Return the (X, Y) coordinate for the center point of the cell that contains the specified text.  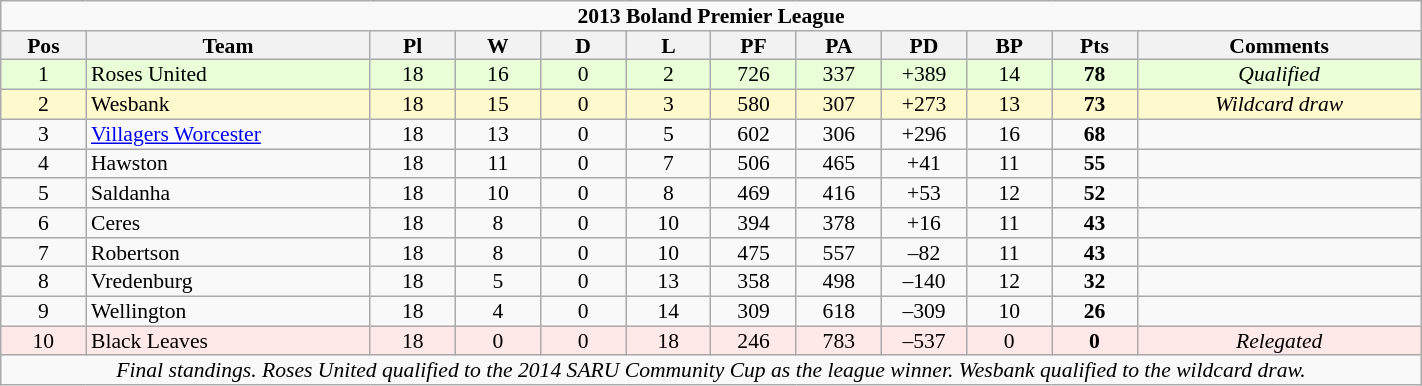
52 (1094, 193)
+53 (924, 193)
Team (228, 46)
465 (838, 164)
Robertson (228, 253)
Villagers Worcester (228, 134)
15 (498, 105)
Hawston (228, 164)
PD (924, 46)
W (498, 46)
32 (1094, 282)
307 (838, 105)
557 (838, 253)
+389 (924, 75)
+273 (924, 105)
498 (838, 282)
–82 (924, 253)
580 (754, 105)
PF (754, 46)
–140 (924, 282)
2013 Boland Premier League (711, 16)
Black Leaves (228, 341)
–537 (924, 341)
378 (838, 223)
618 (838, 312)
BP (1010, 46)
–309 (924, 312)
+41 (924, 164)
475 (754, 253)
306 (838, 134)
416 (838, 193)
Relegated (1279, 341)
6 (44, 223)
78 (1094, 75)
Qualified (1279, 75)
783 (838, 341)
+16 (924, 223)
Final standings. Roses United qualified to the 2014 SARU Community Cup as the league winner. Wesbank qualified to the wildcard draw. (711, 371)
Pl (412, 46)
Pos (44, 46)
9 (44, 312)
337 (838, 75)
Vredenburg (228, 282)
506 (754, 164)
358 (754, 282)
Pts (1094, 46)
Ceres (228, 223)
L (668, 46)
PA (838, 46)
469 (754, 193)
602 (754, 134)
Wesbank (228, 105)
D (584, 46)
309 (754, 312)
Wildcard draw (1279, 105)
394 (754, 223)
Comments (1279, 46)
+296 (924, 134)
55 (1094, 164)
Wellington (228, 312)
73 (1094, 105)
246 (754, 341)
26 (1094, 312)
Saldanha (228, 193)
Roses United (228, 75)
68 (1094, 134)
726 (754, 75)
1 (44, 75)
